Output the (x, y) coordinate of the center of the cell containing the given text.  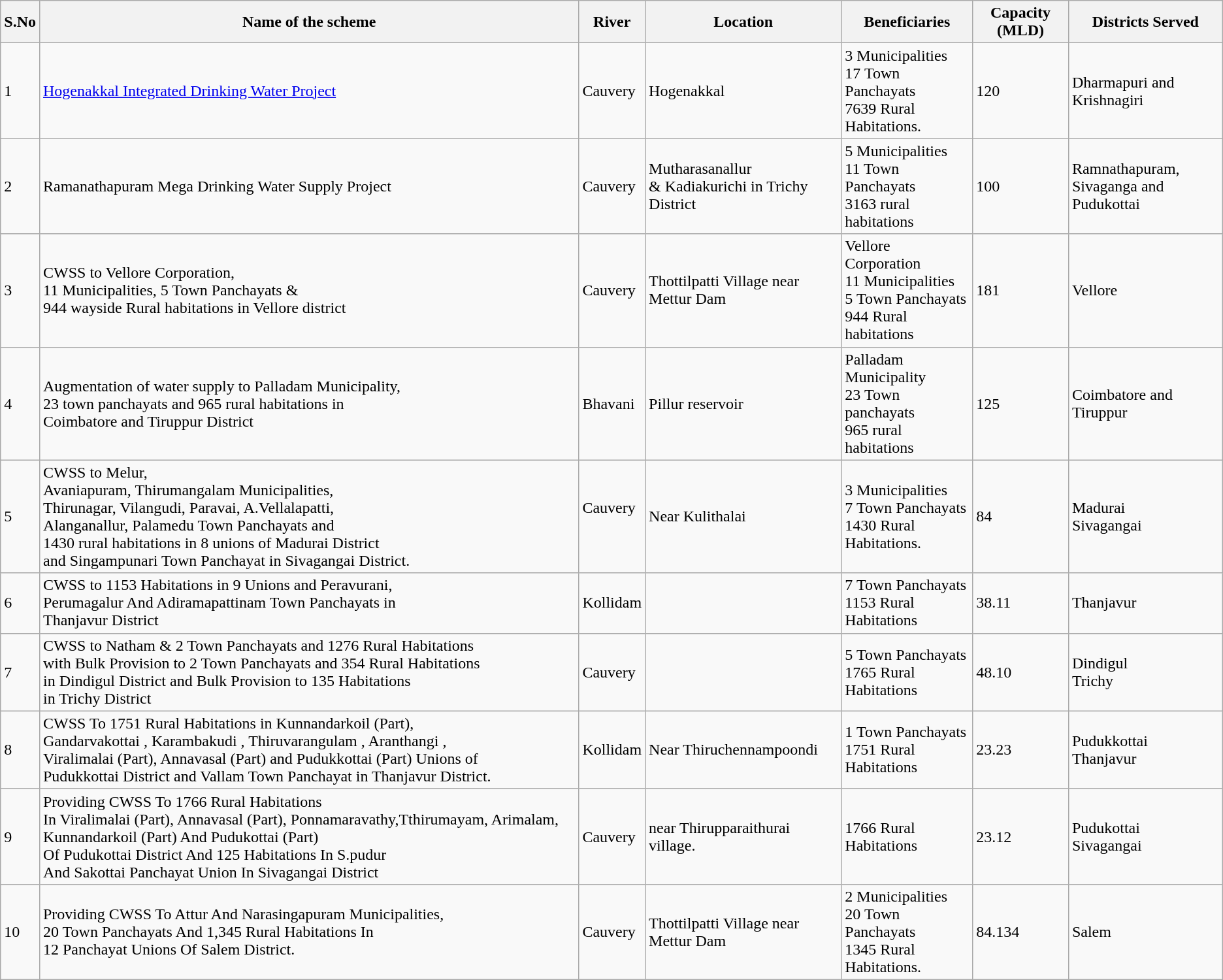
near Thirupparaithurai village. (743, 836)
6 (20, 603)
3 Municipalities7 Town Panchayats1430 Rural Habitations. (907, 516)
Thanjavur (1145, 603)
Bhavani (612, 404)
PudukottaiSivagangai (1145, 836)
1 (20, 91)
S.No (20, 22)
1766 Rural Habitations (907, 836)
120 (1020, 91)
181 (1020, 290)
5 Town Panchayats1765 Rural Habitations (907, 672)
84.134 (1020, 932)
Pillur reservoir (743, 404)
Salem (1145, 932)
125 (1020, 404)
23.23 (1020, 750)
23.12 (1020, 836)
CWSS to Vellore Corporation,11 Municipalities, 5 Town Panchayats &944 wayside Rural habitations in Vellore district (308, 290)
5 Municipalities11 Town Panchayats3163 rural habitations (907, 186)
Districts Served (1145, 22)
4 (20, 404)
DindigulTrichy (1145, 672)
CWSS to 1153 Habitations in 9 Unions and Peravurani,Perumagalur And Adiramapattinam Town Panchayats inThanjavur District (308, 603)
3 (20, 290)
Location (743, 22)
2 (20, 186)
Capacity (MLD) (1020, 22)
3 Municipalities17 Town Panchayats7639 Rural Habitations. (907, 91)
10 (20, 932)
Augmentation of water supply to Palladam Municipality,23 town panchayats and 965 rural habitations inCoimbatore and Tiruppur District (308, 404)
Mutharasanallur& Kadiakurichi in Trichy District (743, 186)
Vellore Corporation11 Municipalities5 Town Panchayats944 Rural habitations (907, 290)
Ramanathapuram Mega Drinking Water Supply Project (308, 186)
MaduraiSivagangai (1145, 516)
7 (20, 672)
Near Kulithalai (743, 516)
Hogenakkal (743, 91)
Palladam Municipality23 Town panchayats965 rural habitations (907, 404)
Vellore (1145, 290)
5 (20, 516)
Providing CWSS To Attur And Narasingapuram Municipalities,20 Town Panchayats And 1,345 Rural Habitations In12 Panchayat Unions Of Salem District. (308, 932)
9 (20, 836)
Dharmapuri and Krishnagiri (1145, 91)
7 Town Panchayats1153 Rural Habitations (907, 603)
Ramnathapuram,Sivaganga and Pudukottai (1145, 186)
2 Municipalities20 Town Panchayats1345 Rural Habitations. (907, 932)
38.11 (1020, 603)
8 (20, 750)
Coimbatore andTiruppur (1145, 404)
84 (1020, 516)
100 (1020, 186)
Near Thiruchennampoondi (743, 750)
48.10 (1020, 672)
PudukkottaiThanjavur (1145, 750)
Name of the scheme (308, 22)
1 Town Panchayats1751 Rural Habitations (907, 750)
River (612, 22)
Hogenakkal Integrated Drinking Water Project (308, 91)
Beneficiaries (907, 22)
